Return (x, y) of the center of cell containing provided text 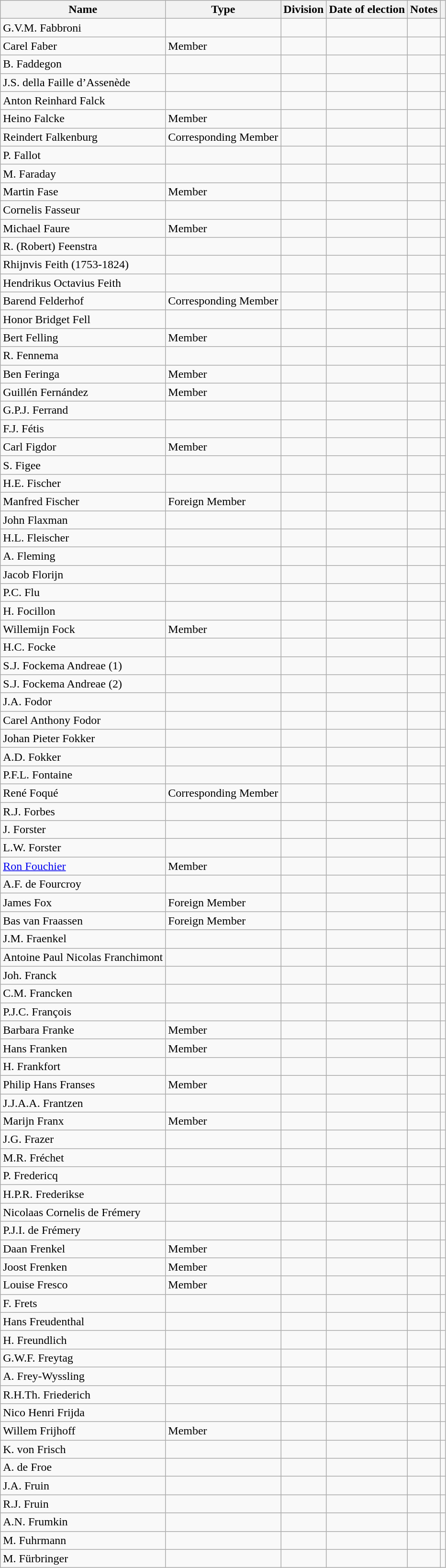
P.C. Flu (83, 593)
M. Faraday (83, 173)
Manfred Fischer (83, 501)
A.D. Fokker (83, 756)
H. Frankfort (83, 1066)
Nico Henri Frijda (83, 1413)
Joh. Franck (83, 975)
Ben Feringa (83, 374)
Barbara Franke (83, 1030)
Hans Freudenthal (83, 1321)
J. Forster (83, 830)
Division (303, 10)
Hans Franken (83, 1048)
P. Fredericq (83, 1176)
P.J.I. de Frémery (83, 1230)
Jacob Florijn (83, 575)
Willemijn Fock (83, 629)
Carel Faber (83, 46)
Michael Faure (83, 228)
K. von Frisch (83, 1449)
S. Figee (83, 465)
Bas van Fraassen (83, 921)
P.F.L. Fontaine (83, 775)
R.H.Th. Friederich (83, 1395)
B. Faddegon (83, 64)
Nicolaas Cornelis de Frémery (83, 1212)
A.N. Frumkin (83, 1522)
C.M. Francken (83, 993)
Type (223, 10)
H.C. Focke (83, 647)
S.J. Fockema Andreae (2) (83, 684)
H.L. Fleischer (83, 538)
F. Frets (83, 1303)
Louise Fresco (83, 1285)
Reindert Falkenburg (83, 137)
J.A. Fruin (83, 1486)
J.A. Fodor (83, 702)
H. Freundlich (83, 1340)
John Flaxman (83, 519)
A. Frey-Wyssling (83, 1376)
G.P.J. Ferrand (83, 410)
Antoine Paul Nicolas Franchimont (83, 957)
James Fox (83, 902)
Guillén Fernández (83, 392)
G.W.F. Freytag (83, 1358)
Joost Frenken (83, 1267)
J.M. Fraenkel (83, 939)
P.J.C. François (83, 1012)
Notes (424, 10)
M. Fürbringer (83, 1558)
A. de Froe (83, 1467)
Philip Hans Franses (83, 1084)
Date of election (367, 10)
M. Fuhrmann (83, 1540)
S.J. Fockema Andreae (1) (83, 666)
H.P.R. Frederikse (83, 1194)
Marijn Franx (83, 1121)
G.V.M. Fabbroni (83, 28)
Daan Frenkel (83, 1249)
Carl Figdor (83, 447)
Bert Felling (83, 338)
Barend Felderhof (83, 301)
R. Fennema (83, 356)
Hendrikus Octavius Feith (83, 283)
Rhijnvis Feith (1753-1824) (83, 265)
J.G. Frazer (83, 1139)
M.R. Fréchet (83, 1158)
Honor Bridget Fell (83, 319)
R.J. Forbes (83, 812)
Cornelis Fasseur (83, 210)
R.J. Fruin (83, 1504)
L.W. Forster (83, 848)
P. Fallot (83, 155)
R. (Robert) Feenstra (83, 247)
F.J. Fétis (83, 429)
Anton Reinhard Falck (83, 101)
Ron Fouchier (83, 866)
A.F. de Fourcroy (83, 884)
J.J.A.A. Frantzen (83, 1103)
Carel Anthony Fodor (83, 720)
Name (83, 10)
Martin Fase (83, 192)
Johan Pieter Fokker (83, 738)
J.S. della Faille d’Assenède (83, 82)
René Foqué (83, 793)
Willem Frijhoff (83, 1431)
H. Focillon (83, 611)
A. Fleming (83, 556)
H.E. Fischer (83, 483)
Heino Falcke (83, 119)
